For the text-containing cell, return its midpoint in (x, y) coordinate format. 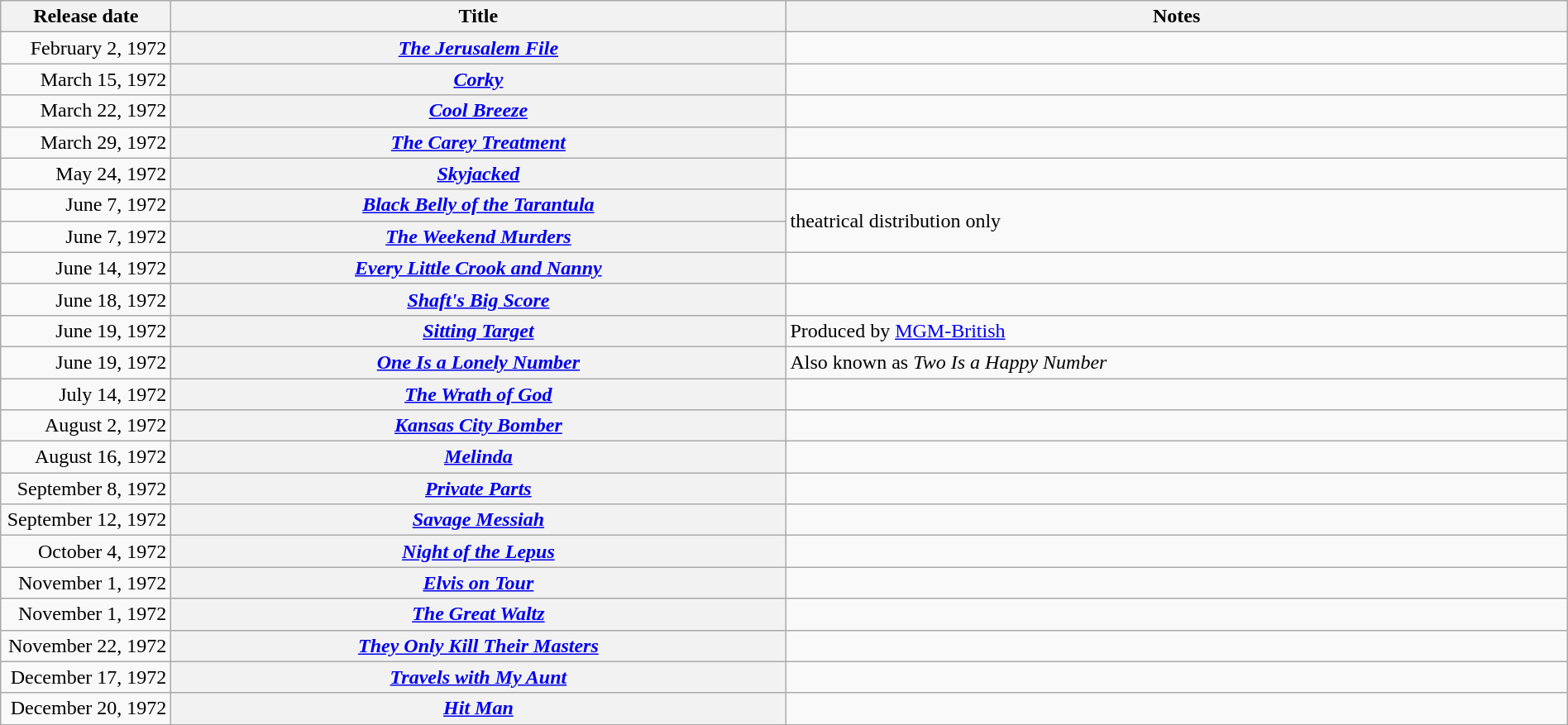
Savage Messiah (478, 520)
Skyjacked (478, 174)
The Wrath of God (478, 394)
March 15, 1972 (86, 79)
Private Parts (478, 489)
December 17, 1972 (86, 677)
They Only Kill Their Masters (478, 646)
October 4, 1972 (86, 551)
March 22, 1972 (86, 111)
Kansas City Bomber (478, 426)
August 16, 1972 (86, 457)
Melinda (478, 457)
The Carey Treatment (478, 142)
One Is a Lonely Number (478, 362)
November 22, 1972 (86, 646)
The Weekend Murders (478, 236)
Title (478, 17)
The Great Waltz (478, 614)
August 2, 1972 (86, 426)
June 14, 1972 (86, 268)
Notes (1176, 17)
June 18, 1972 (86, 299)
Produced by MGM-British (1176, 331)
Cool Breeze (478, 111)
Sitting Target (478, 331)
Every Little Crook and Nanny (478, 268)
theatrical distribution only (1176, 221)
Elvis on Tour (478, 583)
Corky (478, 79)
March 29, 1972 (86, 142)
The Jerusalem File (478, 48)
Black Belly of the Tarantula (478, 205)
September 12, 1972 (86, 520)
Hit Man (478, 708)
Night of the Lepus (478, 551)
Travels with My Aunt (478, 677)
December 20, 1972 (86, 708)
February 2, 1972 (86, 48)
July 14, 1972 (86, 394)
May 24, 1972 (86, 174)
Release date (86, 17)
Also known as Two Is a Happy Number (1176, 362)
Shaft's Big Score (478, 299)
September 8, 1972 (86, 489)
